From the cell containing the given text, extract its center point as [x, y] coordinate. 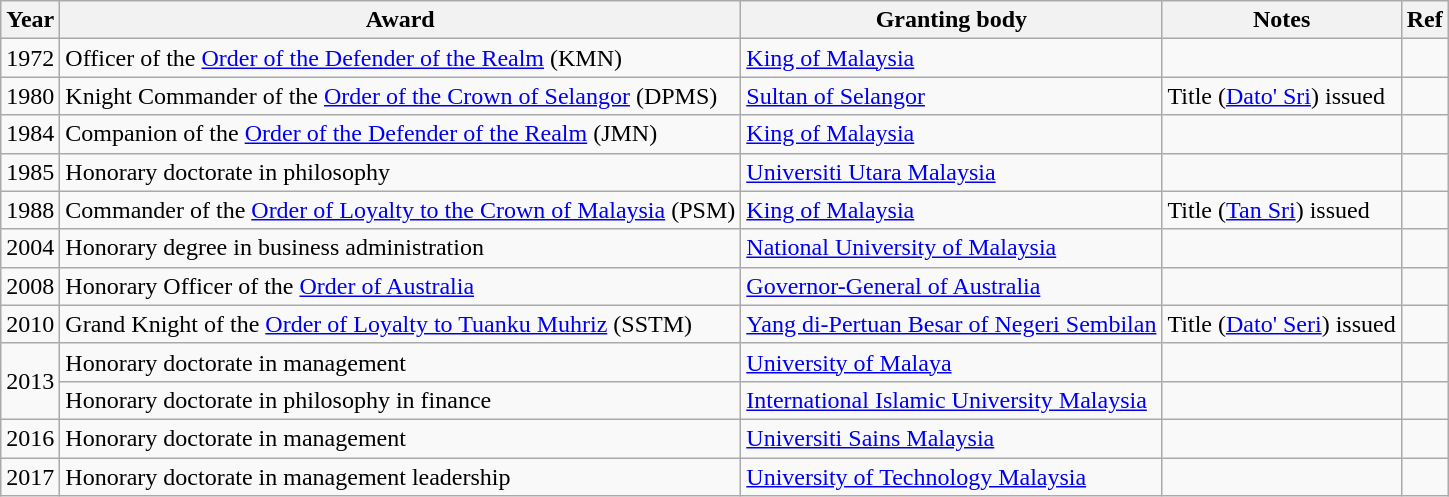
1985 [30, 172]
National University of Malaysia [952, 248]
1984 [30, 134]
1980 [30, 96]
Officer of the Order of the Defender of the Realm (KMN) [400, 58]
Granting body [952, 20]
Title (Dato' Seri) issued [1282, 324]
2004 [30, 248]
Commander of the Order of Loyalty to the Crown of Malaysia (PSM) [400, 210]
Honorary doctorate in management leadership [400, 477]
International Islamic University Malaysia [952, 400]
Governor-General of Australia [952, 286]
1988 [30, 210]
1972 [30, 58]
Honorary degree in business administration [400, 248]
Universiti Sains Malaysia [952, 438]
Title (Tan Sri) issued [1282, 210]
Notes [1282, 20]
Knight Commander of the Order of the Crown of Selangor (DPMS) [400, 96]
Companion of the Order of the Defender of the Realm (JMN) [400, 134]
2008 [30, 286]
Honorary Officer of the Order of Australia [400, 286]
Honorary doctorate in philosophy [400, 172]
University of Technology Malaysia [952, 477]
Title (Dato' Sri) issued [1282, 96]
2010 [30, 324]
Yang di-Pertuan Besar of Negeri Sembilan [952, 324]
Universiti Utara Malaysia [952, 172]
2017 [30, 477]
Sultan of Selangor [952, 96]
Year [30, 20]
University of Malaya [952, 362]
2016 [30, 438]
Ref [1424, 20]
2013 [30, 381]
Award [400, 20]
Honorary doctorate in philosophy in finance [400, 400]
Grand Knight of the Order of Loyalty to Tuanku Muhriz (SSTM) [400, 324]
